Identify which cell holds the provided text, then report its [X, Y] central coordinate. 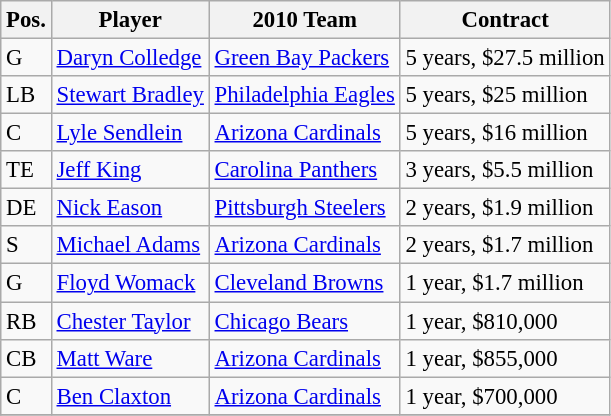
3 years, $5.5 million [505, 170]
Stewart Bradley [130, 95]
CB [26, 358]
S [26, 245]
1 year, $810,000 [505, 321]
2010 Team [304, 20]
5 years, $25 million [505, 95]
Chester Taylor [130, 321]
1 year, $700,000 [505, 396]
Jeff King [130, 170]
Carolina Panthers [304, 170]
Pittsburgh Steelers [304, 208]
Ben Claxton [130, 396]
Contract [505, 20]
LB [26, 95]
Floyd Womack [130, 283]
Chicago Bears [304, 321]
Green Bay Packers [304, 58]
Philadelphia Eagles [304, 95]
Matt Ware [130, 358]
Pos. [26, 20]
5 years, $16 million [505, 133]
TE [26, 170]
Lyle Sendlein [130, 133]
RB [26, 321]
Nick Eason [130, 208]
Cleveland Browns [304, 283]
Player [130, 20]
Daryn Colledge [130, 58]
2 years, $1.7 million [505, 245]
1 year, $1.7 million [505, 283]
1 year, $855,000 [505, 358]
5 years, $27.5 million [505, 58]
2 years, $1.9 million [505, 208]
Michael Adams [130, 245]
DE [26, 208]
